Identify which cell holds the provided text, then report its (X, Y) central coordinate. 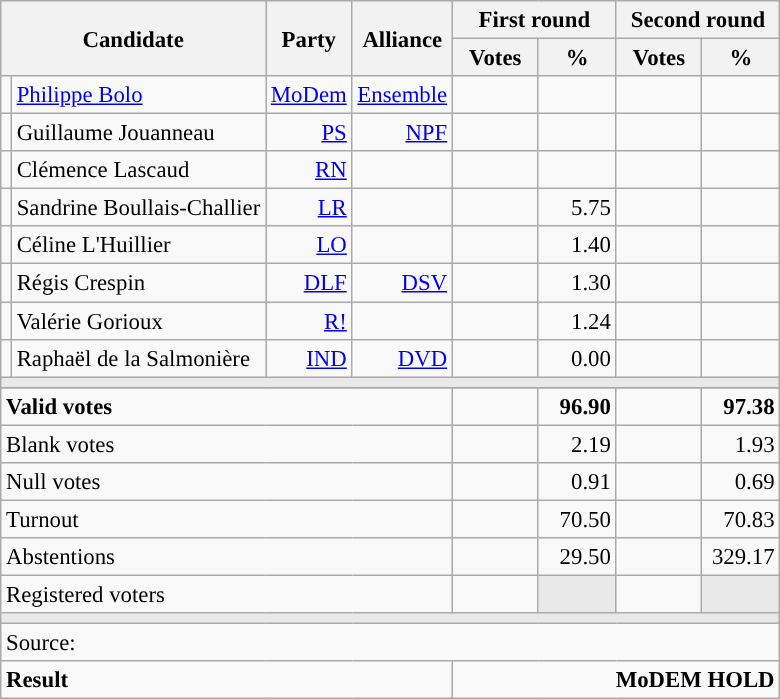
Clémence Lascaud (138, 170)
PS (310, 133)
1.30 (577, 283)
Ensemble (402, 95)
70.50 (577, 519)
R! (310, 321)
LR (310, 208)
0.91 (577, 482)
1.24 (577, 321)
Source: (390, 643)
96.90 (577, 406)
Candidate (134, 38)
DVD (402, 358)
29.50 (577, 557)
Turnout (227, 519)
MoDEM HOLD (616, 680)
NPF (402, 133)
IND (310, 358)
Régis Crespin (138, 283)
Null votes (227, 482)
Valid votes (227, 406)
Céline L'Huillier (138, 245)
LO (310, 245)
Sandrine Boullais-Challier (138, 208)
Valérie Gorioux (138, 321)
2.19 (577, 444)
Party (310, 38)
MoDem (310, 95)
Registered voters (227, 594)
First round (534, 20)
1.93 (741, 444)
Abstentions (227, 557)
0.69 (741, 482)
1.40 (577, 245)
DLF (310, 283)
Blank votes (227, 444)
DSV (402, 283)
Raphaël de la Salmonière (138, 358)
Guillaume Jouanneau (138, 133)
Second round (698, 20)
97.38 (741, 406)
Alliance (402, 38)
329.17 (741, 557)
Result (227, 680)
Philippe Bolo (138, 95)
5.75 (577, 208)
0.00 (577, 358)
RN (310, 170)
70.83 (741, 519)
